Scan for the cell matching the given text and deliver its (X, Y) coordinate at center. 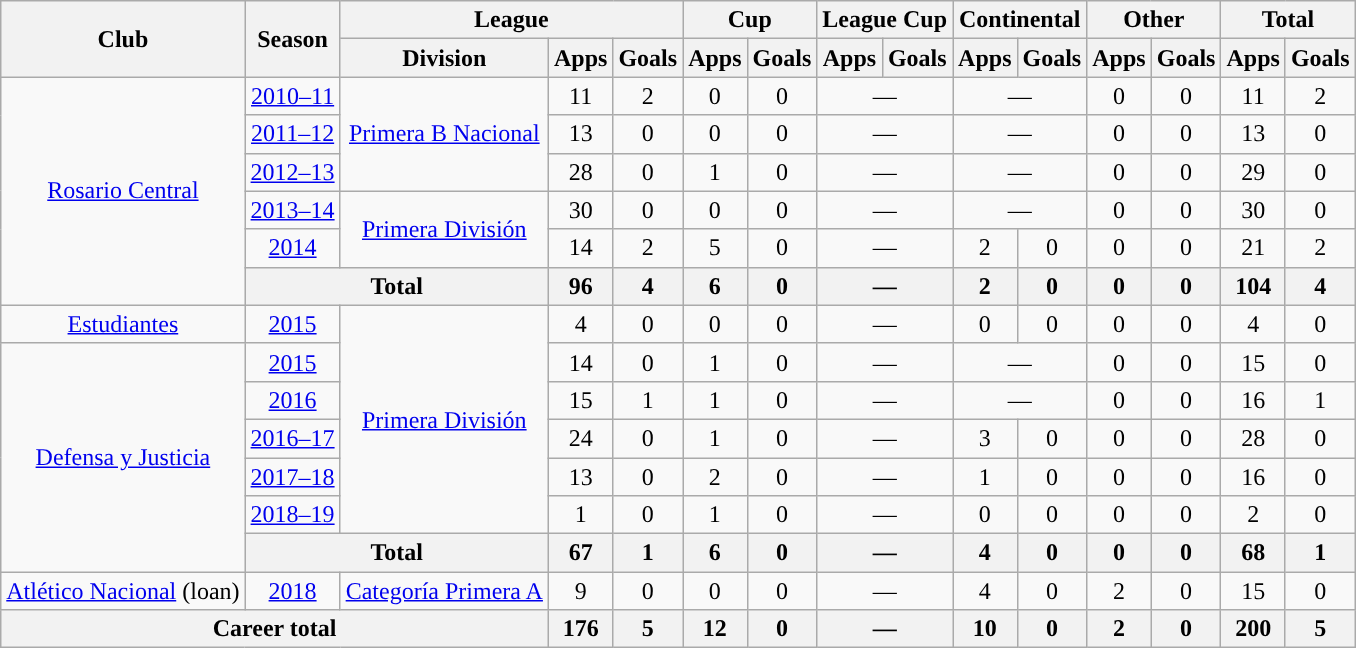
Career total (275, 629)
2018–19 (292, 515)
2017–18 (292, 477)
2016 (292, 400)
Continental (1020, 20)
League (512, 20)
Cup (750, 20)
12 (715, 629)
2010–11 (292, 96)
Estudiantes (123, 324)
Rosario Central (123, 191)
176 (580, 629)
3 (985, 438)
9 (580, 591)
10 (985, 629)
2011–12 (292, 134)
29 (1253, 172)
2016–17 (292, 438)
Atlético Nacional (loan) (123, 591)
Other (1154, 20)
2013–14 (292, 210)
Categoría Primera A (444, 591)
21 (1253, 248)
2014 (292, 248)
96 (580, 286)
68 (1253, 553)
2018 (292, 591)
Defensa y Justicia (123, 457)
Season (292, 39)
67 (580, 553)
200 (1253, 629)
Club (123, 39)
24 (580, 438)
Division (444, 58)
League Cup (885, 20)
104 (1253, 286)
Primera B Nacional (444, 134)
2012–13 (292, 172)
